Extract the [x, y] coordinate from the center of the cell holding the provided text.  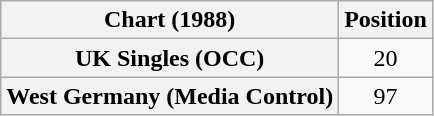
20 [386, 58]
Chart (1988) [170, 20]
Position [386, 20]
West Germany (Media Control) [170, 96]
97 [386, 96]
UK Singles (OCC) [170, 58]
